Search for the cell housing the specified text and yield its [x, y] center coordinate. 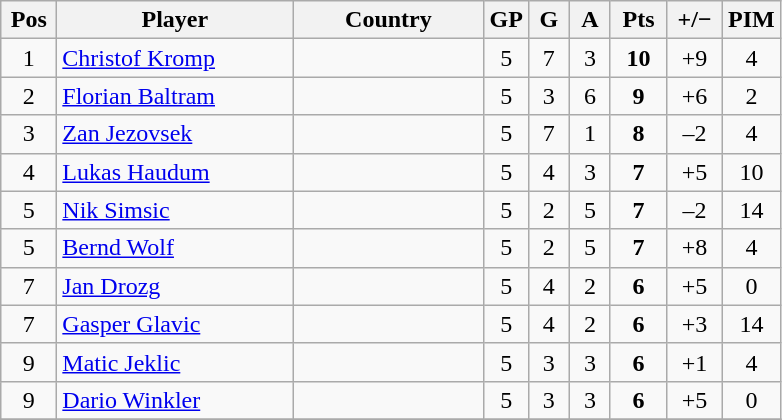
Bernd Wolf [175, 248]
+9 [695, 58]
Florian Baltram [175, 96]
Gasper Glavic [175, 324]
+/− [695, 20]
GP [506, 20]
+3 [695, 324]
Dario Winkler [175, 400]
+6 [695, 96]
G [548, 20]
Pos [29, 20]
Zan Jezovsek [175, 134]
PIM [752, 20]
A [590, 20]
8 [638, 134]
Christof Kromp [175, 58]
Country [388, 20]
Matic Jeklic [175, 362]
+1 [695, 362]
Lukas Haudum [175, 172]
+8 [695, 248]
Player [175, 20]
Nik Simsic [175, 210]
Jan Drozg [175, 286]
Pts [638, 20]
